Locate the cell with the specified text and output its [X, Y] center coordinate. 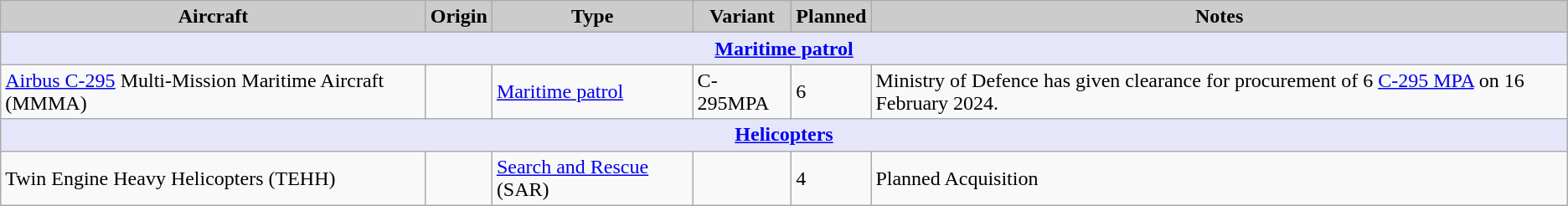
Search and Rescue (SAR) [592, 178]
Planned Acquisition [1220, 178]
Type [592, 17]
Twin Engine Heavy Helicopters (TEHH) [214, 178]
C-295MPA [742, 92]
6 [831, 92]
Planned [831, 17]
Origin [459, 17]
Aircraft [214, 17]
Variant [742, 17]
4 [831, 178]
Ministry of Defence has given clearance for procurement of 6 C-295 MPA on 16 February 2024. [1220, 92]
Helicopters [784, 135]
Airbus C-295 Multi-Mission Maritime Aircraft (MMMA) [214, 92]
Notes [1220, 17]
